Locate the cell with the specified text and output its [X, Y] center coordinate. 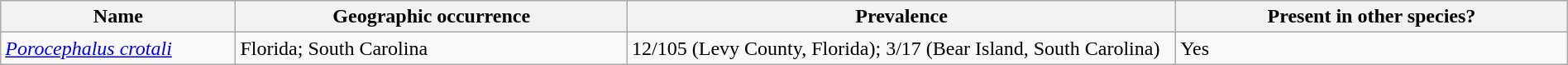
Prevalence [901, 17]
Present in other species? [1372, 17]
Florida; South Carolina [432, 48]
Yes [1372, 48]
12/105 (Levy County, Florida); 3/17 (Bear Island, South Carolina) [901, 48]
Geographic occurrence [432, 17]
Name [118, 17]
Porocephalus crotali [118, 48]
